Return the (x, y) coordinate for the center point of the cell that contains the specified text.  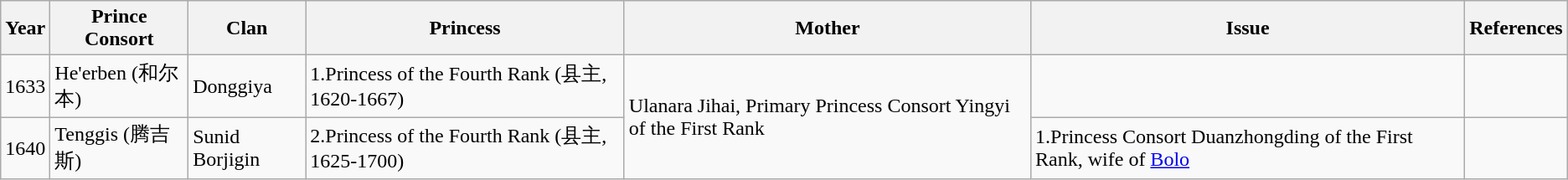
Donggiya (247, 86)
Issue (1248, 28)
Year (25, 28)
1640 (25, 148)
Tenggis (腾吉斯) (119, 148)
He'erben (和尔本) (119, 86)
Sunid Borjigin (247, 148)
Mother (828, 28)
References (1516, 28)
1.Princess of the Fourth Rank (县主, 1620-1667) (466, 86)
Princess (466, 28)
Ulanara Jihai, Primary Princess Consort Yingyi of the First Rank (828, 117)
Clan (247, 28)
1633 (25, 86)
2.Princess of the Fourth Rank (县主, 1625-1700) (466, 148)
1.Princess Consort Duanzhongding of the First Rank, wife of Bolo (1248, 148)
Prince Consort (119, 28)
